Capture the cell that displays the provided text and extract its (x, y) central coordinate. 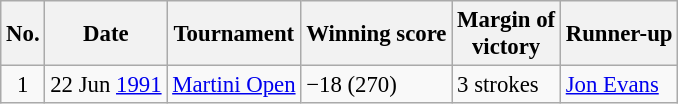
Runner-up (618, 34)
Winning score (376, 34)
1 (23, 85)
Martini Open (234, 85)
No. (23, 34)
22 Jun 1991 (106, 85)
−18 (270) (376, 85)
3 strokes (506, 85)
Tournament (234, 34)
Margin ofvictory (506, 34)
Jon Evans (618, 85)
Date (106, 34)
